Output the (X, Y) coordinate of the center of the cell containing the given text.  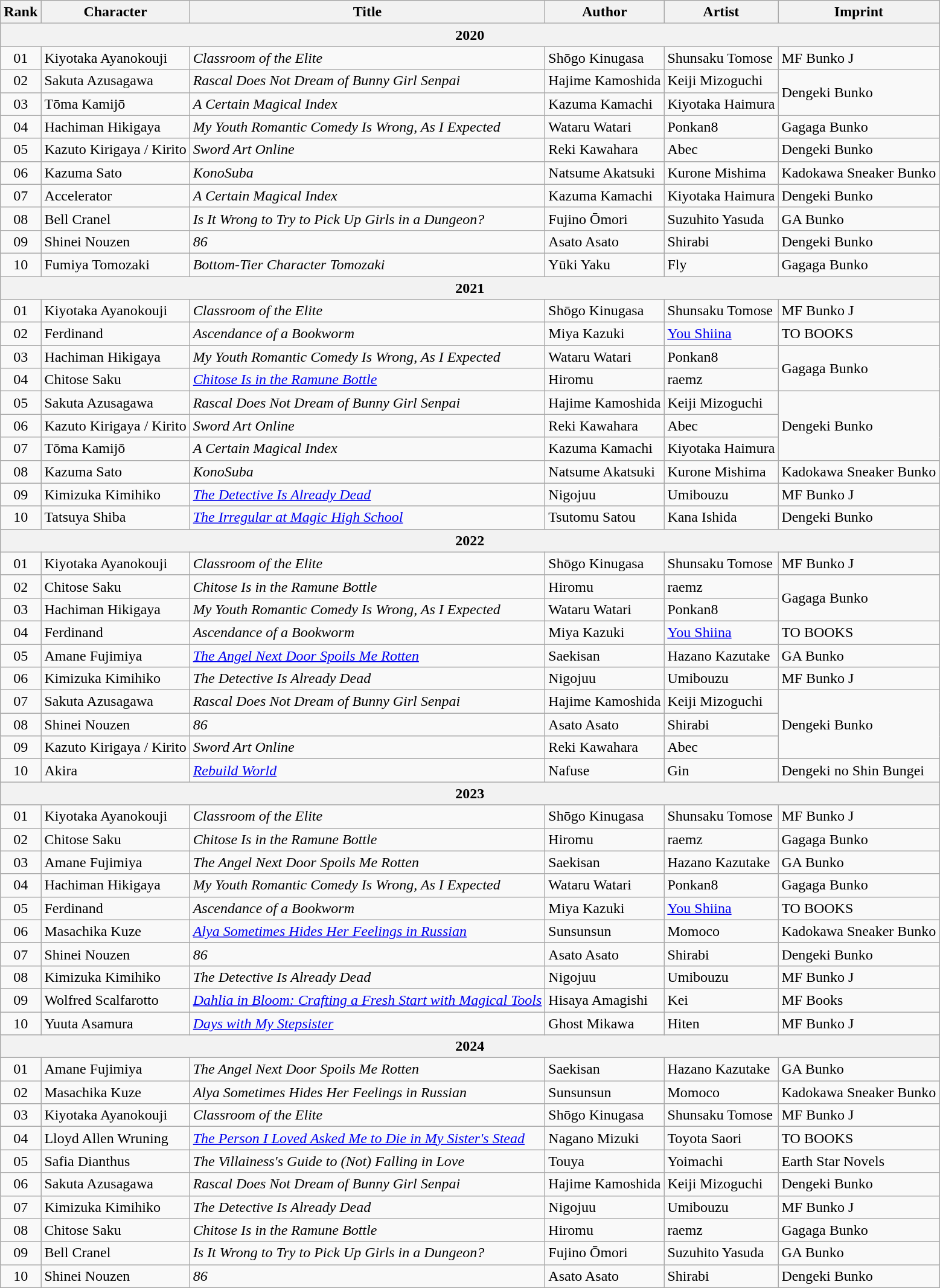
Earth Star Novels (858, 1161)
Kei (721, 1000)
Days with My Stepsister (367, 1024)
Lloyd Allen Wruning (115, 1138)
Title (367, 12)
Dahlia in Bloom: Crafting a Fresh Start with Magical Tools (367, 1000)
Rebuild World (367, 771)
Dengeki no Shin Bungei (858, 771)
Ghost Mikawa (605, 1024)
Nafuse (605, 771)
Gin (721, 771)
Yoimachi (721, 1161)
Touya (605, 1161)
Accelerator (115, 196)
Character (115, 12)
Rank (21, 12)
The Irregular at Magic High School (367, 517)
2022 (470, 540)
Imprint (858, 12)
Fly (721, 264)
2023 (470, 793)
2021 (470, 288)
2020 (470, 35)
Wolfred Scalfarotto (115, 1000)
Tsutomu Satou (605, 517)
Toyota Saori (721, 1138)
Nagano Mizuki (605, 1138)
Yuuta Asamura (115, 1024)
Artist (721, 12)
The Person I Loved Asked Me to Die in My Sister's Stead (367, 1138)
Yūki Yaku (605, 264)
Bottom-Tier Character Tomozaki (367, 264)
Kana Ishida (721, 517)
Akira (115, 771)
Safia Dianthus (115, 1161)
MF Books (858, 1000)
Fumiya Tomozaki (115, 264)
The Villainess's Guide to (Not) Falling in Love (367, 1161)
Hiten (721, 1024)
Hisaya Amagishi (605, 1000)
2024 (470, 1046)
Author (605, 12)
Tatsuya Shiba (115, 517)
